For the text-containing cell, return its midpoint in (x, y) coordinate format. 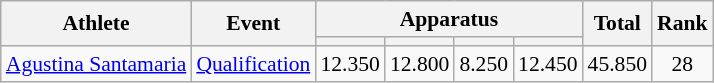
12.350 (350, 64)
Qualification (253, 64)
Rank (682, 24)
12.800 (420, 64)
Apparatus (448, 19)
45.850 (618, 64)
8.250 (484, 64)
Athlete (96, 24)
Agustina Santamaria (96, 64)
Total (618, 24)
Event (253, 24)
12.450 (548, 64)
28 (682, 64)
